Locate the cell with the specified text and output its [x, y] center coordinate. 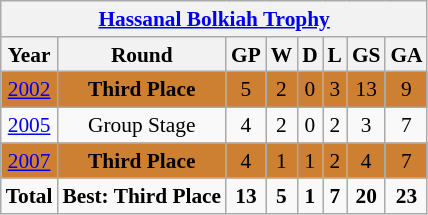
W [282, 55]
Total [30, 197]
GA [406, 55]
GP [246, 55]
2005 [30, 126]
20 [366, 197]
GS [366, 55]
2007 [30, 161]
2002 [30, 90]
L [335, 55]
23 [406, 197]
Group Stage [142, 126]
D [310, 55]
9 [406, 90]
Year [30, 55]
Best: Third Place [142, 197]
Round [142, 55]
Hassanal Bolkiah Trophy [214, 19]
